For the text-containing cell, return its midpoint in [X, Y] coordinate format. 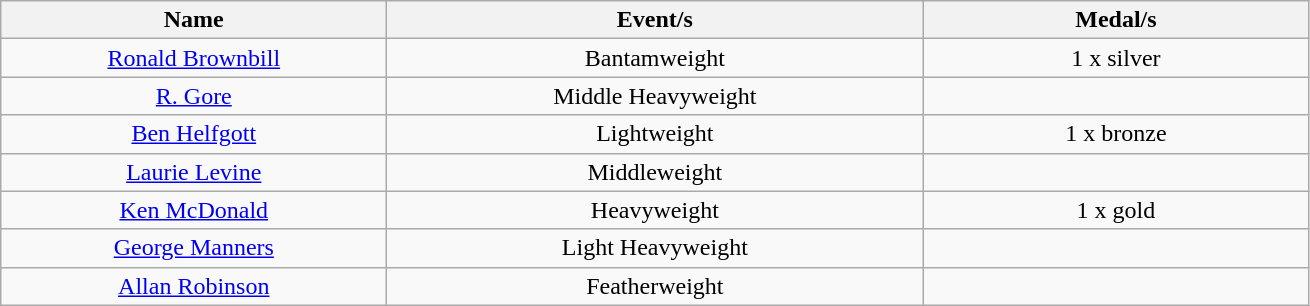
Name [194, 20]
Laurie Levine [194, 172]
1 x bronze [1116, 134]
Ronald Brownbill [194, 58]
1 x silver [1116, 58]
Allan Robinson [194, 286]
George Manners [194, 248]
Bantamweight [655, 58]
1 x gold [1116, 210]
Middleweight [655, 172]
R. Gore [194, 96]
Featherweight [655, 286]
Event/s [655, 20]
Middle Heavyweight [655, 96]
Lightweight [655, 134]
Medal/s [1116, 20]
Heavyweight [655, 210]
Ben Helfgott [194, 134]
Light Heavyweight [655, 248]
Ken McDonald [194, 210]
